Output the [x, y] coordinate of the center of the cell containing the given text.  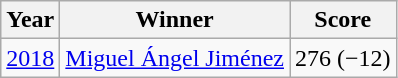
Winner [175, 20]
2018 [30, 58]
Year [30, 20]
276 (−12) [344, 58]
Score [344, 20]
Miguel Ángel Jiménez [175, 58]
